Extract the (X, Y) coordinate from the center of the cell holding the provided text.  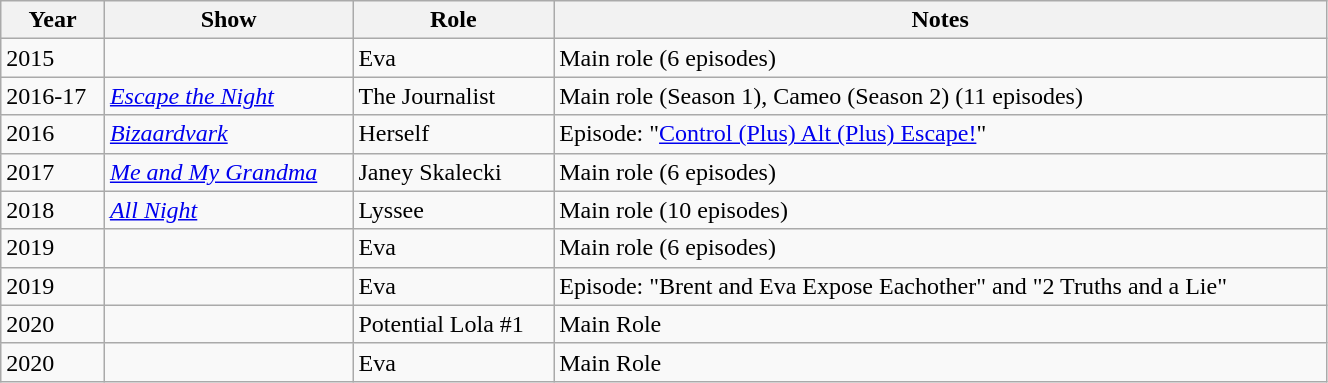
2016-17 (53, 96)
Episode: "Control (Plus) Alt (Plus) Escape!" (940, 134)
Notes (940, 20)
Bizaardvark (228, 134)
Show (228, 20)
Main role (Season 1), Cameo (Season 2) (11 episodes) (940, 96)
Main role (10 episodes) (940, 210)
Year (53, 20)
All Night (228, 210)
The Journalist (454, 96)
Me and My Grandma (228, 172)
Janey Skalecki (454, 172)
Role (454, 20)
Potential Lola #1 (454, 324)
Episode: "Brent and Eva Expose Eachother" and "2 Truths and a Lie" (940, 286)
2018 (53, 210)
Herself (454, 134)
2016 (53, 134)
Escape the Night (228, 96)
2017 (53, 172)
Lyssee (454, 210)
2015 (53, 58)
